For the text-containing cell, return its midpoint in (x, y) coordinate format. 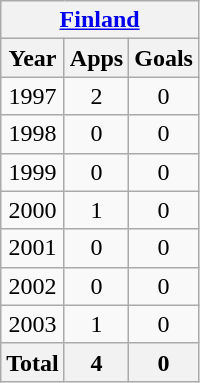
Goals (164, 58)
4 (96, 362)
2002 (33, 286)
2 (96, 96)
1998 (33, 134)
Total (33, 362)
2003 (33, 324)
2000 (33, 210)
2001 (33, 248)
Finland (100, 20)
Apps (96, 58)
Year (33, 58)
1999 (33, 172)
1997 (33, 96)
